Extract the [X, Y] coordinate from the center of the cell holding the provided text.  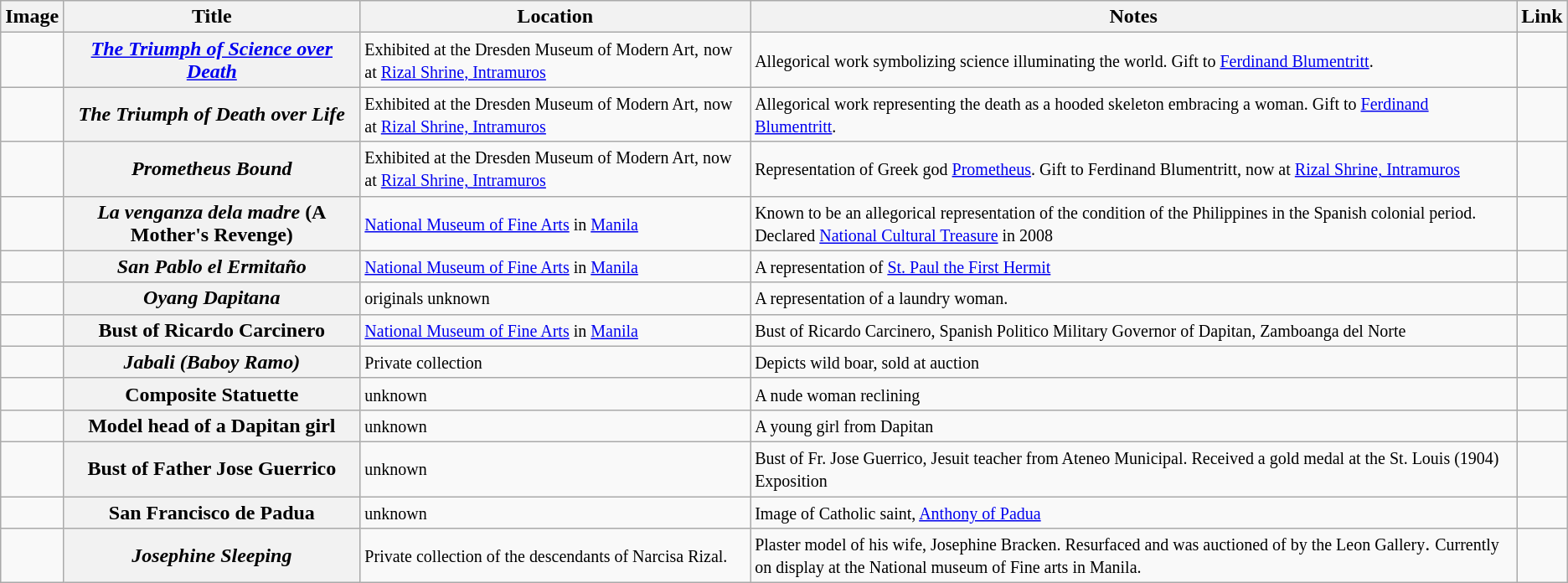
A representation of St. Paul the First Hermit [1134, 266]
Oyang Dapitana [212, 298]
San Francisco de Padua [212, 512]
A young girl from Dapitan [1134, 426]
Location [555, 17]
Composite Statuette [212, 394]
Private collection of the descendants of Narcisa Rizal. [555, 556]
Bust of Fr. Jose Guerrico, Jesuit teacher from Ateneo Municipal. Received a gold medal at the St. Louis (1904) Exposition [1134, 469]
Bust of Father Jose Guerrico [212, 469]
Josephine Sleeping [212, 556]
originals unknown [555, 298]
Link [1542, 17]
Representation of Greek god Prometheus. Gift to Ferdinand Blumentritt, now at Rizal Shrine, Intramuros [1134, 169]
San Pablo el Ermitaño [212, 266]
A representation of a laundry woman. [1134, 298]
Image of Catholic saint, Anthony of Padua [1134, 512]
Allegorical work symbolizing science illuminating the world. Gift to Ferdinand Blumentritt. [1134, 60]
Model head of a Dapitan girl [212, 426]
Image [32, 17]
The Triumph of Science over Death [212, 60]
A nude woman reclining [1134, 394]
Bust of Ricardo Carcinero [212, 330]
Notes [1134, 17]
Prometheus Bound [212, 169]
The Triumph of Death over Life [212, 114]
Depicts wild boar, sold at auction [1134, 362]
Private collection [555, 362]
Bust of Ricardo Carcinero, Spanish Politico Military Governor of Dapitan, Zamboanga del Norte [1134, 330]
Jabali (Baboy Ramo) [212, 362]
Title [212, 17]
La venganza dela madre (A Mother's Revenge) [212, 223]
Allegorical work representing the death as a hooded skeleton embracing a woman. Gift to Ferdinand Blumentritt. [1134, 114]
